For the text-containing cell, return its midpoint in [X, Y] coordinate format. 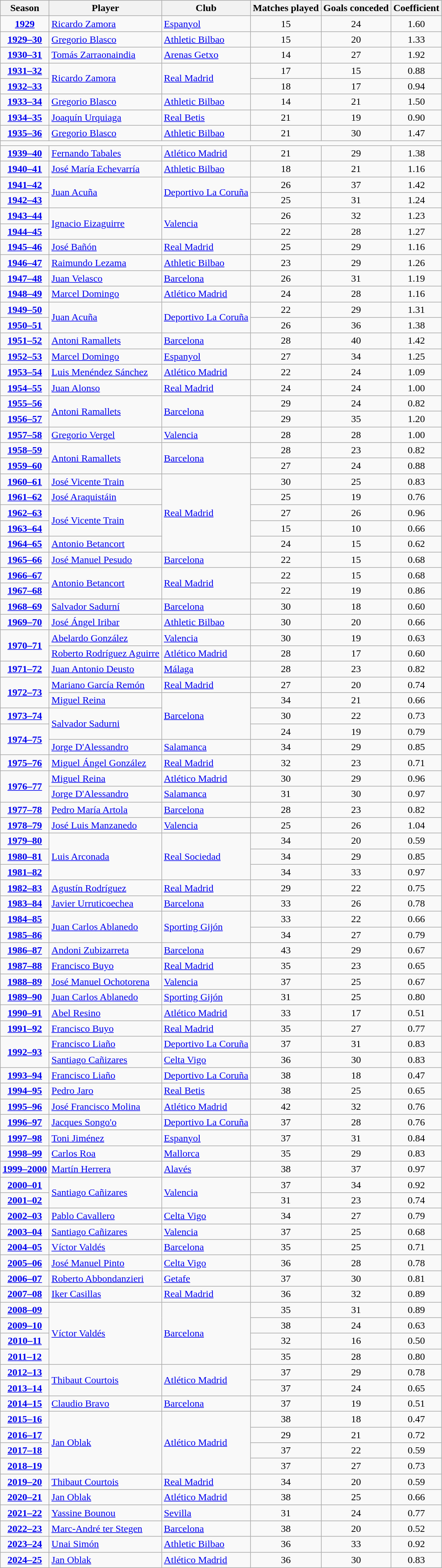
Javier Urruticoechea [106, 903]
1994–95 [25, 1091]
1993–94 [25, 1075]
1972–73 [25, 692]
Agustín Rodríguez [106, 888]
1.04 [417, 825]
Juan Velasco [106, 278]
Pedro Jaro [106, 1091]
2020–21 [25, 1497]
1949–50 [25, 310]
1961–62 [25, 497]
1996–97 [25, 1122]
Coefficient [417, 8]
1971–72 [25, 669]
40 [356, 341]
1999–2000 [25, 1169]
1987–88 [25, 966]
Sevilla [206, 1513]
0.84 [417, 1138]
José Luis Manzanedo [106, 825]
José María Echevarría [106, 169]
1970–71 [25, 645]
Goals conceded [356, 8]
Marc-André ter Stegen [106, 1529]
16 [356, 1341]
1.27 [417, 232]
0.72 [417, 1435]
1.50 [417, 102]
1952–53 [25, 356]
2021–22 [25, 1513]
2013–14 [25, 1388]
Toni Jiménez [106, 1138]
1.24 [417, 200]
1980–81 [25, 856]
0.90 [417, 117]
Miguel Ángel González [106, 763]
1979–80 [25, 841]
José Manuel Pesudo [106, 560]
1933–34 [25, 102]
2010–11 [25, 1341]
1982–83 [25, 888]
1959–60 [25, 466]
1932–33 [25, 86]
0.50 [417, 1341]
1981–82 [25, 872]
1931–32 [25, 71]
1992–93 [25, 1052]
2008–09 [25, 1310]
Málaga [206, 669]
1.92 [417, 55]
Ignacio Eizaguirre [106, 224]
1998–99 [25, 1153]
1976–77 [25, 786]
2023–24 [25, 1544]
Jacques Songo'o [106, 1122]
2019–20 [25, 1482]
1943–44 [25, 216]
Gregorio Vergel [106, 435]
José Bañón [106, 247]
Matches played [286, 8]
Arenas Getxo [206, 55]
Roberto Abbondanzieri [106, 1279]
1935–36 [25, 133]
1951–52 [25, 341]
2017–18 [25, 1451]
0.52 [417, 1529]
1991–92 [25, 1028]
Pedro María Artola [106, 810]
2002–03 [25, 1216]
1939–40 [25, 153]
Mariano García Remón [106, 684]
1978–79 [25, 825]
Martín Herrera [106, 1169]
José Francisco Molina [106, 1107]
Season [25, 8]
2007–08 [25, 1294]
1966–67 [25, 575]
Getafe [206, 1279]
Club [206, 8]
1.19 [417, 278]
0.62 [417, 544]
1985–86 [25, 935]
0.81 [417, 1279]
1974–75 [25, 739]
Player [106, 8]
1988–89 [25, 982]
10 [356, 528]
1958–59 [25, 450]
1984–85 [25, 919]
1962–63 [25, 513]
1940–41 [25, 169]
Juan Antonio Deusto [106, 669]
1964–65 [25, 544]
Real Sociedad [206, 856]
1957–58 [25, 435]
1942–43 [25, 200]
1989–90 [25, 997]
2016–17 [25, 1435]
1954–55 [25, 388]
José Ángel Iribar [106, 622]
Salvador Sadurní [106, 606]
Alavés [206, 1169]
1983–84 [25, 903]
1.23 [417, 216]
1929 [25, 24]
1.47 [417, 133]
1955–56 [25, 403]
1948–49 [25, 294]
1946–47 [25, 263]
2018–19 [25, 1466]
Mallorca [206, 1153]
2009–10 [25, 1325]
1.09 [417, 372]
Salvador Sadurni [106, 724]
1967–68 [25, 591]
Raimundo Lezama [106, 263]
1.25 [417, 356]
2000–01 [25, 1185]
Roberto Rodríguez Aguirre [106, 653]
1995–96 [25, 1107]
1929–30 [25, 39]
1956–57 [25, 419]
1.26 [417, 263]
1944–45 [25, 232]
1953–54 [25, 372]
1.31 [417, 310]
Abelardo González [106, 638]
Yassine Bounou [106, 1513]
0.75 [417, 888]
1941–42 [25, 184]
1975–76 [25, 763]
Andoni Zubizarreta [106, 950]
2004–05 [25, 1247]
1990–91 [25, 1013]
José Manuel Pinto [106, 1263]
0.86 [417, 591]
Pablo Cavallero [106, 1216]
2006–07 [25, 1279]
José Araquistáin [106, 497]
Luis Arconada [106, 856]
2001–02 [25, 1201]
1965–66 [25, 560]
José Manuel Ochotorena [106, 982]
1934–35 [25, 117]
Abel Resino [106, 1013]
2003–04 [25, 1232]
2022–23 [25, 1529]
1986–87 [25, 950]
2012–13 [25, 1372]
1.33 [417, 39]
2005–06 [25, 1263]
1945–46 [25, 247]
1.60 [417, 24]
1977–78 [25, 810]
1947–48 [25, 278]
1973–74 [25, 716]
1969–70 [25, 622]
Fernando Tabales [106, 153]
0.94 [417, 86]
Unai Simón [106, 1544]
Claudio Bravo [106, 1403]
Joaquín Urquiaga [106, 117]
Iker Casillas [106, 1294]
2024–25 [25, 1560]
43 [286, 950]
Juan Alonso [106, 388]
1997–98 [25, 1138]
1930–31 [25, 55]
42 [286, 1107]
2014–15 [25, 1403]
1968–69 [25, 606]
Tomás Zarraonaindia [106, 55]
Carlos Roa [106, 1153]
1.20 [417, 419]
1950–51 [25, 325]
Luis Menéndez Sánchez [106, 372]
1960–61 [25, 482]
2011–12 [25, 1357]
1963–64 [25, 528]
2015–16 [25, 1419]
